Return the [x, y] coordinate for the center point of the cell that contains the specified text.  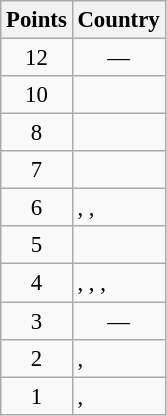
2 [36, 358]
Points [36, 20]
8 [36, 133]
4 [36, 283]
3 [36, 321]
6 [36, 208]
10 [36, 95]
1 [36, 396]
12 [36, 58]
Country [118, 20]
5 [36, 245]
7 [36, 170]
, , [118, 208]
, , , [118, 283]
